Determine the (X, Y) coordinate at the center of the cell enclosing the given text.  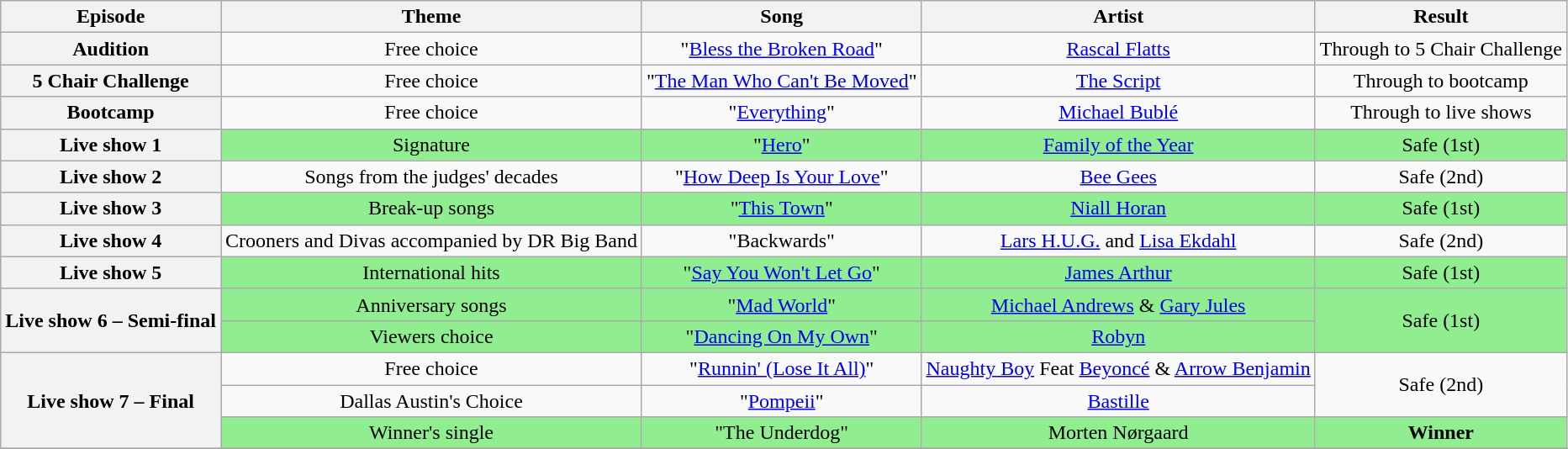
"Backwards" (781, 240)
Michael Andrews & Gary Jules (1118, 304)
Live show 1 (111, 145)
"Mad World" (781, 304)
Live show 6 – Semi-final (111, 320)
Bastille (1118, 401)
Through to 5 Chair Challenge (1441, 49)
Winner's single (430, 433)
Live show 4 (111, 240)
Live show 7 – Final (111, 400)
Through to live shows (1441, 113)
Live show 2 (111, 177)
Through to bootcamp (1441, 81)
Bootcamp (111, 113)
James Arthur (1118, 272)
"Runnin' (Lose It All)" (781, 368)
Songs from the judges' decades (430, 177)
Episode (111, 17)
Anniversary songs (430, 304)
Live show 3 (111, 209)
"Dancing On My Own" (781, 336)
Dallas Austin's Choice (430, 401)
Audition (111, 49)
Family of the Year (1118, 145)
"Everything" (781, 113)
Viewers choice (430, 336)
Robyn (1118, 336)
Song (781, 17)
"Hero" (781, 145)
Result (1441, 17)
Niall Horan (1118, 209)
International hits (430, 272)
"This Town" (781, 209)
Morten Nørgaard (1118, 433)
Naughty Boy Feat Beyoncé & Arrow Benjamin (1118, 368)
"Say You Won't Let Go" (781, 272)
"The Underdog" (781, 433)
The Script (1118, 81)
"How Deep Is Your Love" (781, 177)
Winner (1441, 433)
Crooners and Divas accompanied by DR Big Band (430, 240)
Break-up songs (430, 209)
"Bless the Broken Road" (781, 49)
5 Chair Challenge (111, 81)
"The Man Who Can't Be Moved" (781, 81)
Michael Bublé (1118, 113)
Live show 5 (111, 272)
Signature (430, 145)
Bee Gees (1118, 177)
Rascal Flatts (1118, 49)
"Pompeii" (781, 401)
Theme (430, 17)
Lars H.U.G. and Lisa Ekdahl (1118, 240)
Artist (1118, 17)
